Scan for the cell matching the given text and deliver its [x, y] coordinate at center. 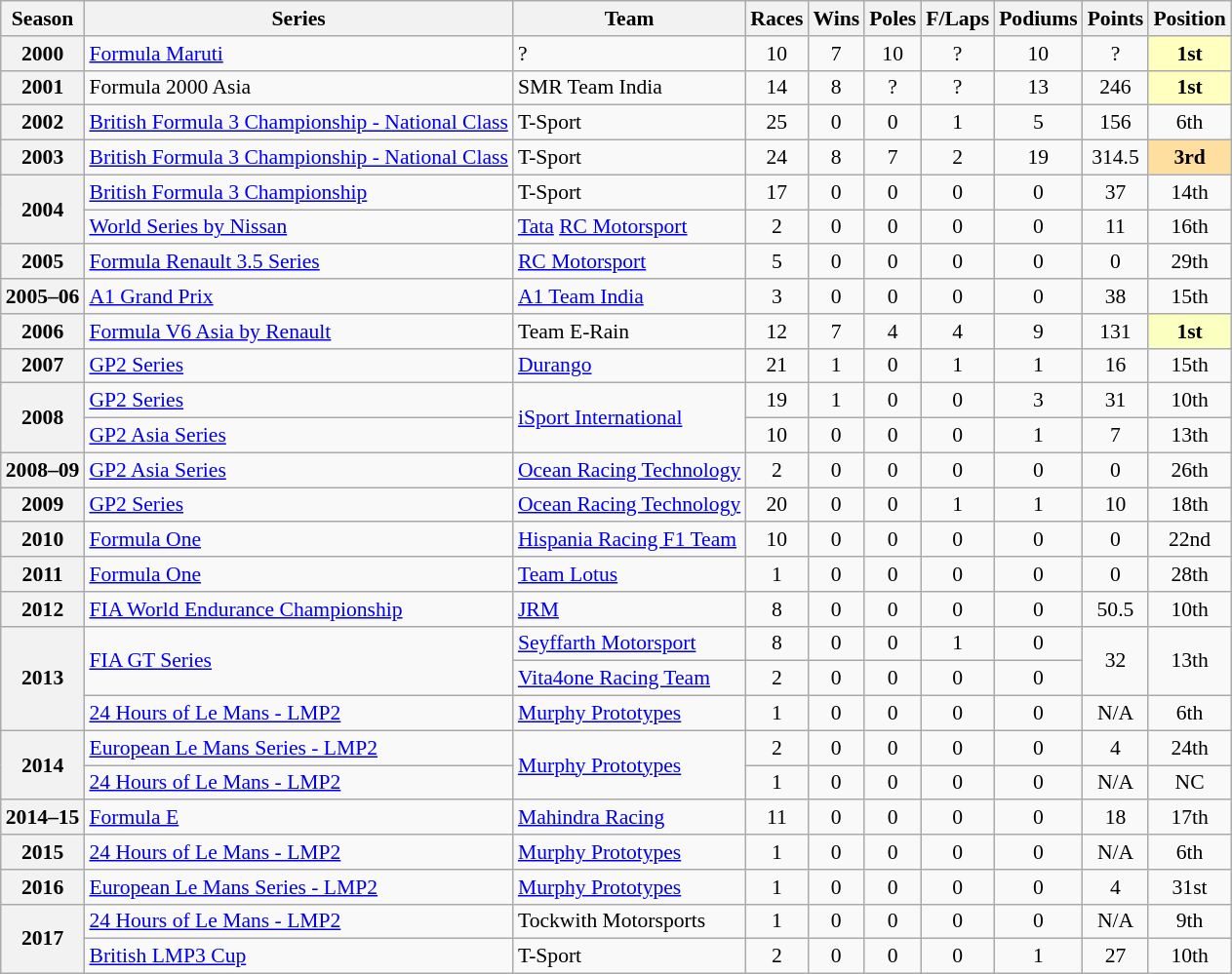
Tockwith Motorsports [629, 921]
Team E-Rain [629, 331]
3rd [1189, 158]
Seyffarth Motorsport [629, 643]
24th [1189, 748]
Season [43, 19]
27 [1116, 956]
Tata RC Motorsport [629, 227]
2004 [43, 209]
Team Lotus [629, 574]
Races [776, 19]
32 [1116, 661]
29th [1189, 262]
Durango [629, 366]
2001 [43, 88]
14th [1189, 192]
SMR Team India [629, 88]
38 [1116, 296]
17th [1189, 818]
18th [1189, 505]
16th [1189, 227]
JRM [629, 609]
2014 [43, 764]
17 [776, 192]
Formula 2000 Asia [298, 88]
50.5 [1116, 609]
2015 [43, 852]
31 [1116, 401]
Podiums [1038, 19]
FIA GT Series [298, 661]
2013 [43, 679]
2005–06 [43, 296]
Wins [836, 19]
2016 [43, 887]
Formula Renault 3.5 Series [298, 262]
British LMP3 Cup [298, 956]
14 [776, 88]
A1 Team India [629, 296]
2007 [43, 366]
13 [1038, 88]
Formula Maruti [298, 54]
2012 [43, 609]
Mahindra Racing [629, 818]
2000 [43, 54]
20 [776, 505]
British Formula 3 Championship [298, 192]
2002 [43, 123]
2014–15 [43, 818]
246 [1116, 88]
2011 [43, 574]
2009 [43, 505]
37 [1116, 192]
12 [776, 331]
iSport International [629, 417]
131 [1116, 331]
2003 [43, 158]
156 [1116, 123]
Poles [893, 19]
2008 [43, 417]
31st [1189, 887]
FIA World Endurance Championship [298, 609]
26th [1189, 470]
A1 Grand Prix [298, 296]
F/Laps [958, 19]
16 [1116, 366]
Series [298, 19]
25 [776, 123]
2010 [43, 540]
2008–09 [43, 470]
Formula E [298, 818]
Points [1116, 19]
NC [1189, 783]
9 [1038, 331]
World Series by Nissan [298, 227]
24 [776, 158]
2005 [43, 262]
2006 [43, 331]
28th [1189, 574]
21 [776, 366]
2017 [43, 938]
Vita4one Racing Team [629, 679]
Position [1189, 19]
9th [1189, 921]
Team [629, 19]
Hispania Racing F1 Team [629, 540]
314.5 [1116, 158]
Formula V6 Asia by Renault [298, 331]
22nd [1189, 540]
18 [1116, 818]
RC Motorsport [629, 262]
